Determine the [X, Y] coordinate at the center of the cell enclosing the given text.  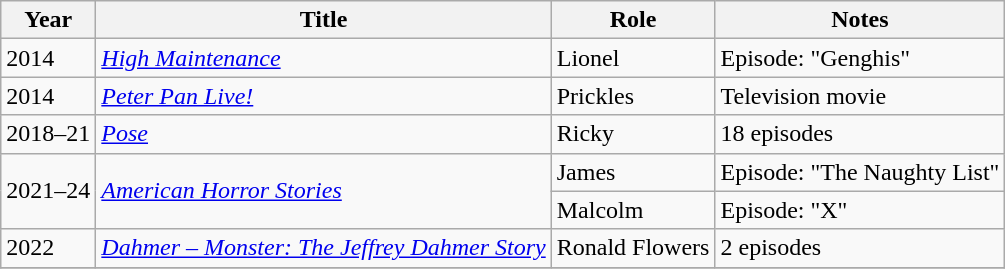
18 episodes [860, 134]
High Maintenance [324, 58]
Pose [324, 134]
Episode: "Genghis" [860, 58]
Lionel [633, 58]
Ricky [633, 134]
Year [48, 20]
2018–21 [48, 134]
Prickles [633, 96]
Malcolm [633, 210]
Role [633, 20]
2021–24 [48, 191]
Title [324, 20]
James [633, 172]
2 episodes [860, 248]
Episode: "X" [860, 210]
Notes [860, 20]
Dahmer – Monster: The Jeffrey Dahmer Story [324, 248]
American Horror Stories [324, 191]
Episode: "The Naughty List" [860, 172]
Peter Pan Live! [324, 96]
2022 [48, 248]
Television movie [860, 96]
Ronald Flowers [633, 248]
